Extract the (x, y) coordinate from the center of the cell holding the provided text.  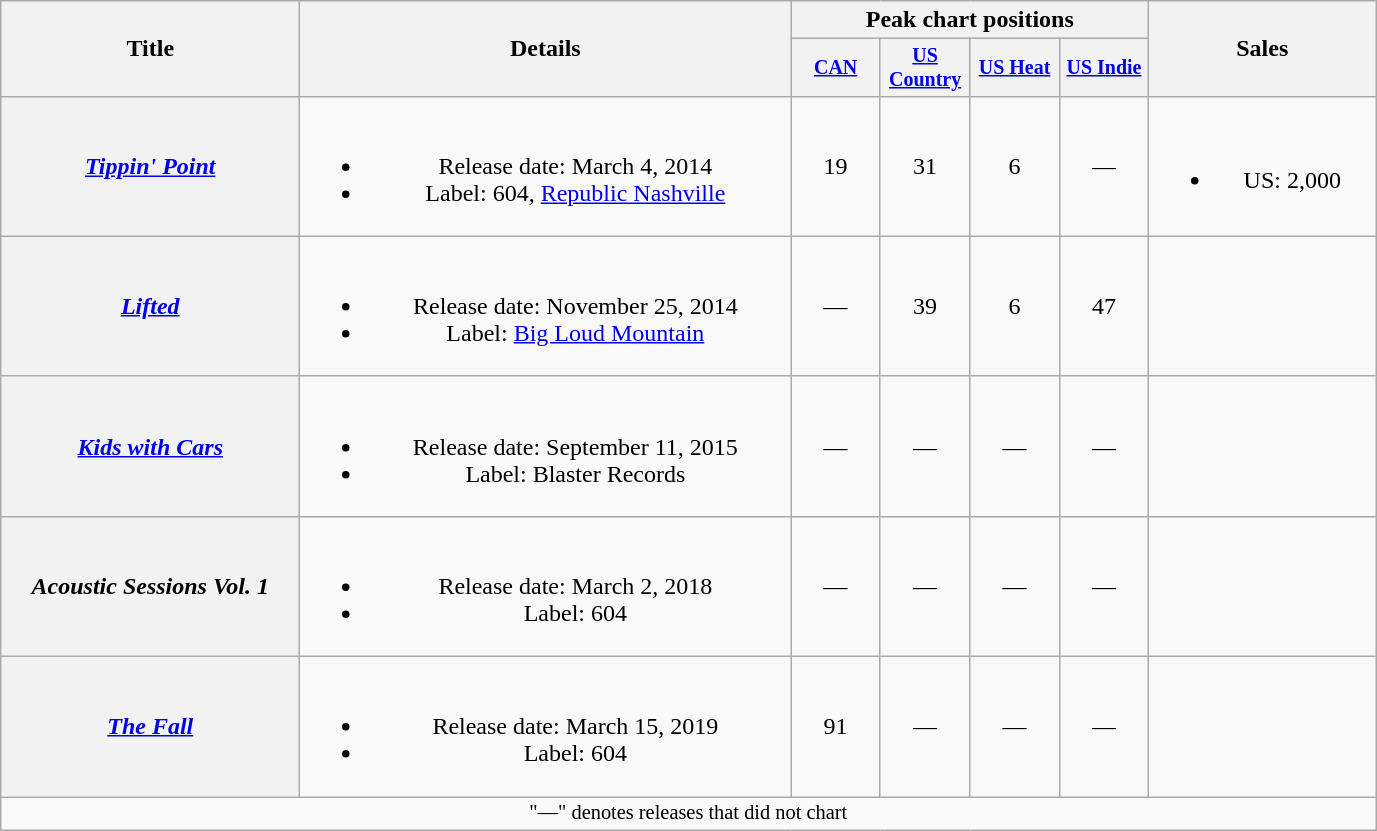
Release date: September 11, 2015Label: Blaster Records (546, 446)
Release date: November 25, 2014Label: Big Loud Mountain (546, 306)
47 (1104, 306)
Release date: March 15, 2019Label: 604 (546, 727)
US Country (924, 68)
CAN (836, 68)
US Heat (1014, 68)
Sales (1262, 49)
"—" denotes releases that did not chart (688, 814)
39 (924, 306)
Lifted (150, 306)
US Indie (1104, 68)
Release date: March 2, 2018Label: 604 (546, 586)
19 (836, 166)
US: 2,000 (1262, 166)
Tippin' Point (150, 166)
Acoustic Sessions Vol. 1 (150, 586)
Kids with Cars (150, 446)
Title (150, 49)
31 (924, 166)
Peak chart positions (970, 20)
91 (836, 727)
Release date: March 4, 2014Label: 604, Republic Nashville (546, 166)
The Fall (150, 727)
Details (546, 49)
